For the text-containing cell, return its midpoint in (x, y) coordinate format. 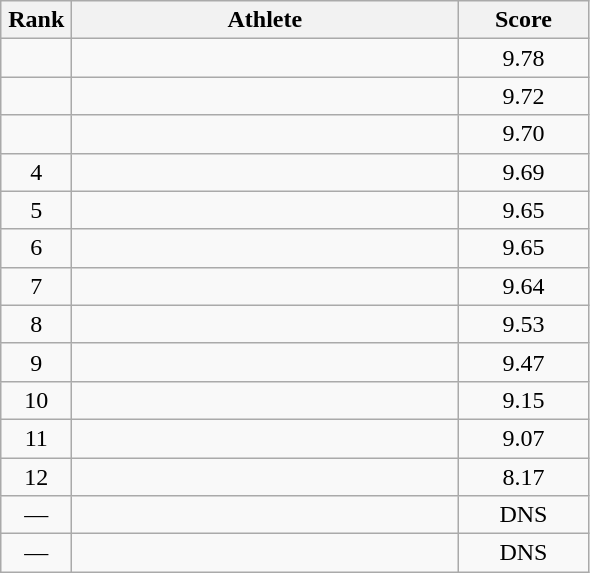
9.15 (524, 400)
9.78 (524, 58)
Rank (36, 20)
9.07 (524, 438)
9.69 (524, 172)
8.17 (524, 477)
9.70 (524, 134)
11 (36, 438)
10 (36, 400)
9.53 (524, 324)
9.72 (524, 96)
9.47 (524, 362)
Score (524, 20)
9 (36, 362)
4 (36, 172)
7 (36, 286)
6 (36, 248)
12 (36, 477)
8 (36, 324)
5 (36, 210)
9.64 (524, 286)
Athlete (265, 20)
